Extract the [x, y] coordinate from the center of the cell holding the provided text.  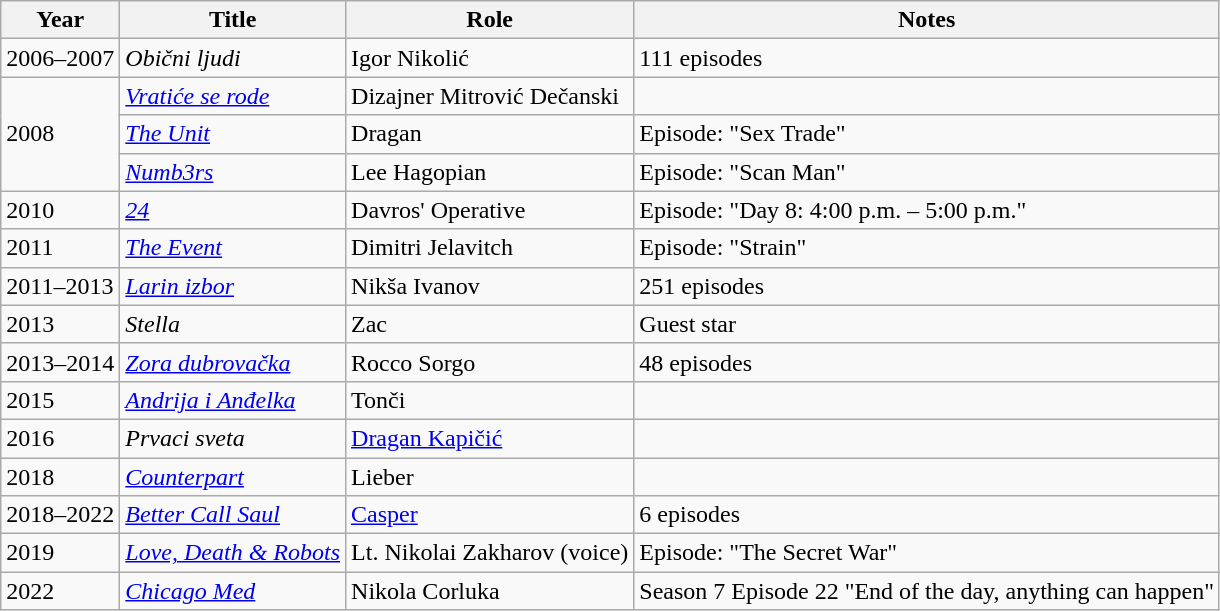
2013 [60, 324]
Dragan Kapičić [490, 438]
Andrija i Anđelka [233, 400]
Vratiće se rode [233, 96]
2019 [60, 553]
Episode: "Scan Man" [927, 172]
Casper [490, 515]
2011 [60, 248]
The Unit [233, 134]
251 episodes [927, 286]
2006–2007 [60, 58]
Larin izbor [233, 286]
Role [490, 20]
Numb3rs [233, 172]
Episode: "Strain" [927, 248]
Season 7 Episode 22 "End of the day, anything can happen" [927, 591]
2015 [60, 400]
Counterpart [233, 477]
Zac [490, 324]
Nikša Ivanov [490, 286]
Lee Hagopian [490, 172]
Davros' Operative [490, 210]
2011–2013 [60, 286]
24 [233, 210]
Lieber [490, 477]
2022 [60, 591]
Episode: "Day 8: 4:00 p.m. – 5:00 p.m." [927, 210]
Tonči [490, 400]
2018 [60, 477]
Dragan [490, 134]
Zora dubrovačka [233, 362]
Dizajner Mitrović Dečanski [490, 96]
Episode: "Sex Trade" [927, 134]
6 episodes [927, 515]
2016 [60, 438]
Guest star [927, 324]
Title [233, 20]
111 episodes [927, 58]
2010 [60, 210]
Lt. Nikolai Zakharov (voice) [490, 553]
2018–2022 [60, 515]
Stella [233, 324]
Nikola Corluka [490, 591]
Igor Nikolić [490, 58]
2013–2014 [60, 362]
Dimitri Jelavitch [490, 248]
Episode: "The Secret War" [927, 553]
Rocco Sorgo [490, 362]
Notes [927, 20]
Better Call Saul [233, 515]
The Event [233, 248]
Obični ljudi [233, 58]
2008 [60, 134]
Love, Death & Robots [233, 553]
Prvaci sveta [233, 438]
Chicago Med [233, 591]
Year [60, 20]
48 episodes [927, 362]
